Return (X, Y) of the center of cell containing provided text 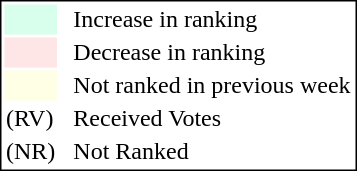
Increase in ranking (212, 19)
(NR) (30, 151)
(RV) (30, 119)
Not Ranked (212, 151)
Not ranked in previous week (212, 85)
Received Votes (212, 119)
Decrease in ranking (212, 53)
